Pinpoint the cell where the given text exists, returning its (X, Y) midpoint coordinate. 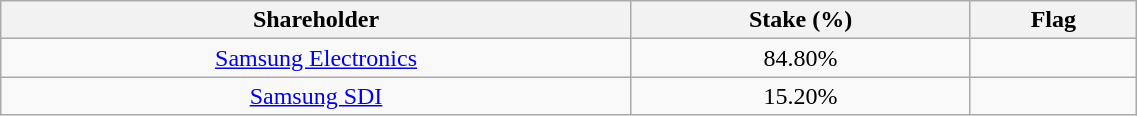
Shareholder (316, 20)
Samsung SDI (316, 96)
Flag (1054, 20)
84.80% (800, 58)
Stake (%) (800, 20)
15.20% (800, 96)
Samsung Electronics (316, 58)
